Return the [X, Y] coordinate for the center point of the cell that contains the specified text.  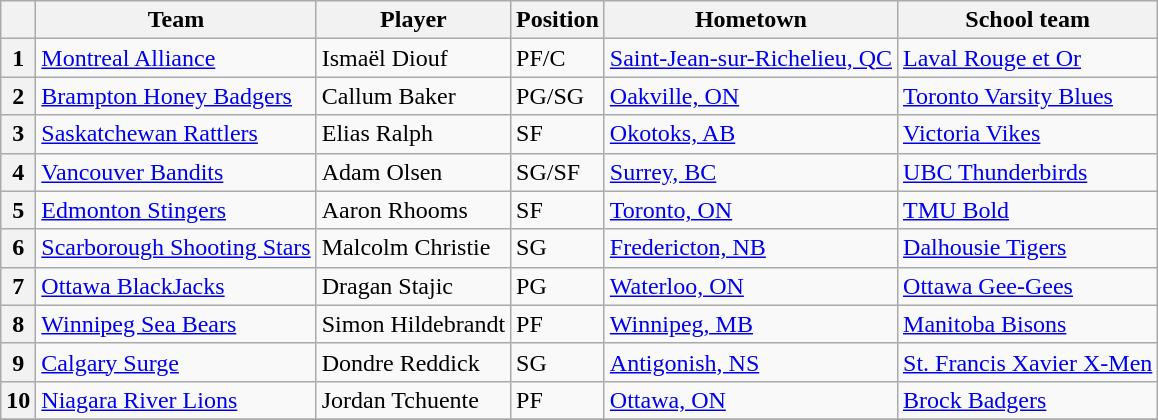
3 [18, 134]
Saskatchewan Rattlers [176, 134]
Position [558, 20]
Winnipeg, MB [750, 324]
PF/C [558, 58]
Brampton Honey Badgers [176, 96]
5 [18, 210]
Toronto, ON [750, 210]
Jordan Tchuente [413, 400]
9 [18, 362]
Winnipeg Sea Bears [176, 324]
Dragan Stajic [413, 286]
PG [558, 286]
UBC Thunderbirds [1028, 172]
Fredericton, NB [750, 248]
Malcolm Christie [413, 248]
Toronto Varsity Blues [1028, 96]
Vancouver Bandits [176, 172]
Ottawa BlackJacks [176, 286]
Brock Badgers [1028, 400]
6 [18, 248]
Okotoks, AB [750, 134]
Aaron Rhooms [413, 210]
Ottawa, ON [750, 400]
1 [18, 58]
TMU Bold [1028, 210]
10 [18, 400]
Hometown [750, 20]
Adam Olsen [413, 172]
Ottawa Gee-Gees [1028, 286]
4 [18, 172]
Scarborough Shooting Stars [176, 248]
Edmonton Stingers [176, 210]
Niagara River Lions [176, 400]
Callum Baker [413, 96]
Antigonish, NS [750, 362]
7 [18, 286]
Calgary Surge [176, 362]
Ismaël Diouf [413, 58]
Player [413, 20]
Oakville, ON [750, 96]
Elias Ralph [413, 134]
Surrey, BC [750, 172]
St. Francis Xavier X-Men [1028, 362]
Victoria Vikes [1028, 134]
SG/SF [558, 172]
Montreal Alliance [176, 58]
Simon Hildebrandt [413, 324]
Waterloo, ON [750, 286]
Team [176, 20]
Laval Rouge et Or [1028, 58]
Manitoba Bisons [1028, 324]
Dondre Reddick [413, 362]
8 [18, 324]
2 [18, 96]
PG/SG [558, 96]
School team [1028, 20]
Dalhousie Tigers [1028, 248]
Saint-Jean-sur-Richelieu, QC [750, 58]
